Detect which cell encompasses the target text, then output its [X, Y] center coordinate. 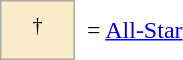
† [38, 30]
